Determine the [X, Y] coordinate at the center of the cell enclosing the given text.  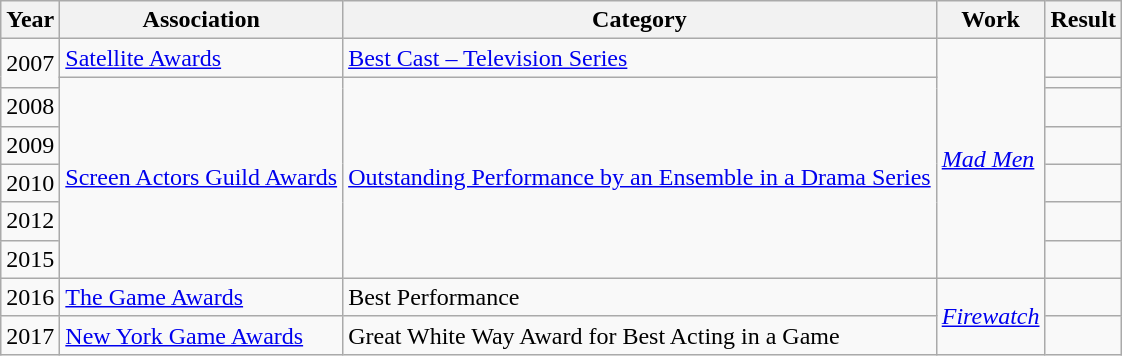
Best Cast – Television Series [640, 58]
Year [30, 20]
Great White Way Award for Best Acting in a Game [640, 335]
2009 [30, 145]
Result [1083, 20]
2010 [30, 183]
2017 [30, 335]
2016 [30, 297]
Satellite Awards [202, 58]
Outstanding Performance by an Ensemble in a Drama Series [640, 178]
Firewatch [990, 316]
Best Performance [640, 297]
Association [202, 20]
Screen Actors Guild Awards [202, 178]
2015 [30, 259]
Mad Men [990, 158]
New York Game Awards [202, 335]
The Game Awards [202, 297]
2007 [30, 64]
Category [640, 20]
2012 [30, 221]
2008 [30, 107]
Work [990, 20]
